Detect which cell encompasses the target text, then output its [x, y] center coordinate. 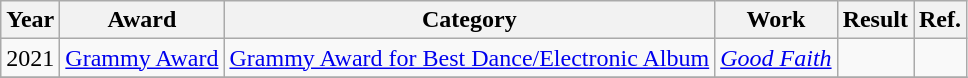
Grammy Award [142, 58]
Good Faith [776, 58]
2021 [30, 58]
Category [470, 20]
Result [875, 20]
Ref. [940, 20]
Year [30, 20]
Award [142, 20]
Work [776, 20]
Grammy Award for Best Dance/Electronic Album [470, 58]
